Capture the cell that displays the provided text and extract its (x, y) central coordinate. 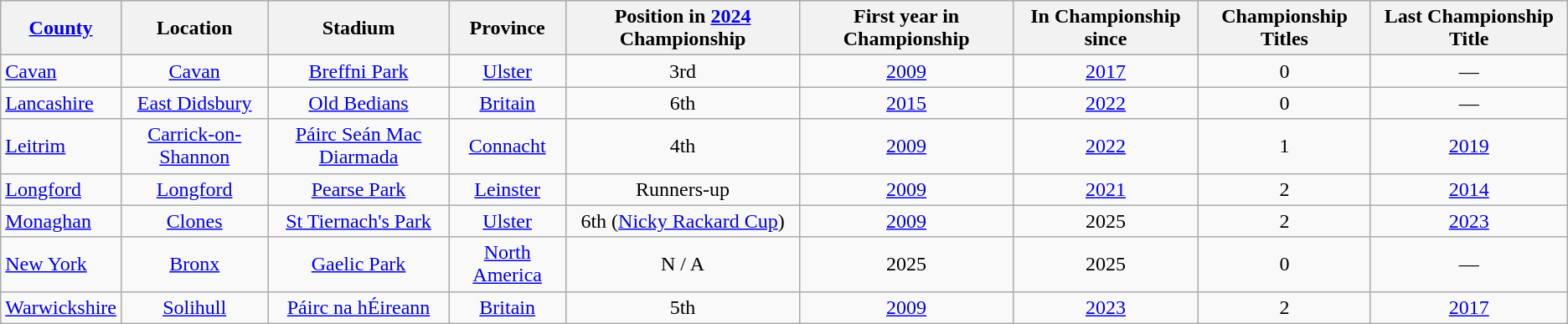
Solihull (194, 307)
East Didsbury (194, 103)
St Tiernach's Park (358, 221)
Pearse Park (358, 189)
5th (683, 307)
Páirc na hÉireann (358, 307)
3rd (683, 71)
1 (1285, 146)
Leitrim (61, 146)
6th (Nicky Rackard Cup) (683, 221)
Monaghan (61, 221)
4th (683, 146)
Carrick-on-Shannon (194, 146)
Lancashire (61, 103)
2019 (1469, 146)
Gaelic Park (358, 265)
2015 (906, 103)
Position in 2024 Championship (683, 28)
Province (508, 28)
Runners-up (683, 189)
In Championship since (1106, 28)
County (61, 28)
N / A (683, 265)
Leinster (508, 189)
Bronx (194, 265)
Championship Titles (1285, 28)
Old Bedians (358, 103)
Stadium (358, 28)
New York (61, 265)
Location (194, 28)
Warwickshire (61, 307)
Connacht (508, 146)
North America (508, 265)
First year in Championship (906, 28)
Clones (194, 221)
Breffni Park (358, 71)
2021 (1106, 189)
2014 (1469, 189)
Páirc Seán Mac Diarmada (358, 146)
6th (683, 103)
Last Championship Title (1469, 28)
